Search for the cell housing the specified text and yield its (x, y) center coordinate. 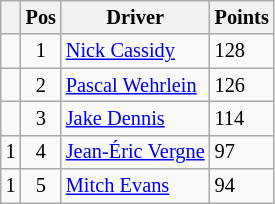
Mitch Evans (136, 186)
Points (242, 17)
Jake Dennis (136, 118)
126 (242, 85)
Pascal Wehrlein (136, 85)
114 (242, 118)
5 (41, 186)
Pos (41, 17)
128 (242, 51)
Jean-Éric Vergne (136, 152)
97 (242, 152)
Driver (136, 17)
3 (41, 118)
94 (242, 186)
Nick Cassidy (136, 51)
4 (41, 152)
2 (41, 85)
